For the text-containing cell, return its midpoint in (X, Y) coordinate format. 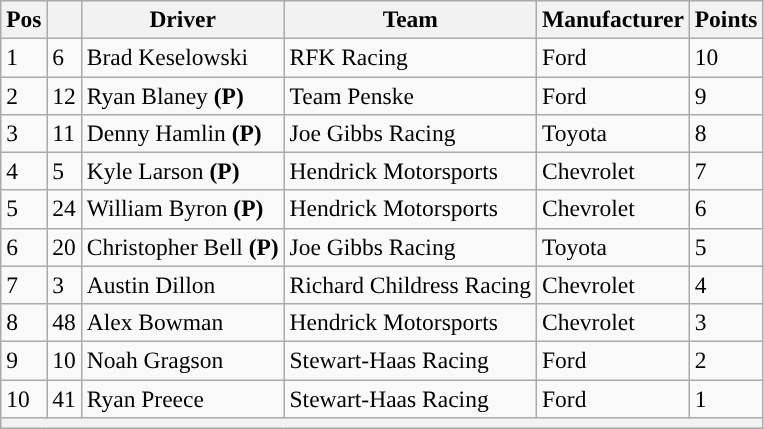
Driver (182, 19)
RFK Racing (410, 57)
Ryan Preece (182, 398)
Team (410, 19)
Denny Hamlin (P) (182, 133)
Points (726, 19)
11 (64, 133)
20 (64, 247)
Ryan Blaney (P) (182, 95)
Pos (24, 19)
Team Penske (410, 95)
24 (64, 209)
Austin Dillon (182, 285)
William Byron (P) (182, 209)
41 (64, 398)
48 (64, 322)
Richard Childress Racing (410, 285)
Alex Bowman (182, 322)
Noah Gragson (182, 360)
Christopher Bell (P) (182, 247)
Manufacturer (614, 19)
12 (64, 95)
Kyle Larson (P) (182, 171)
Brad Keselowski (182, 57)
